From the cell containing the given text, extract its center point as (x, y) coordinate. 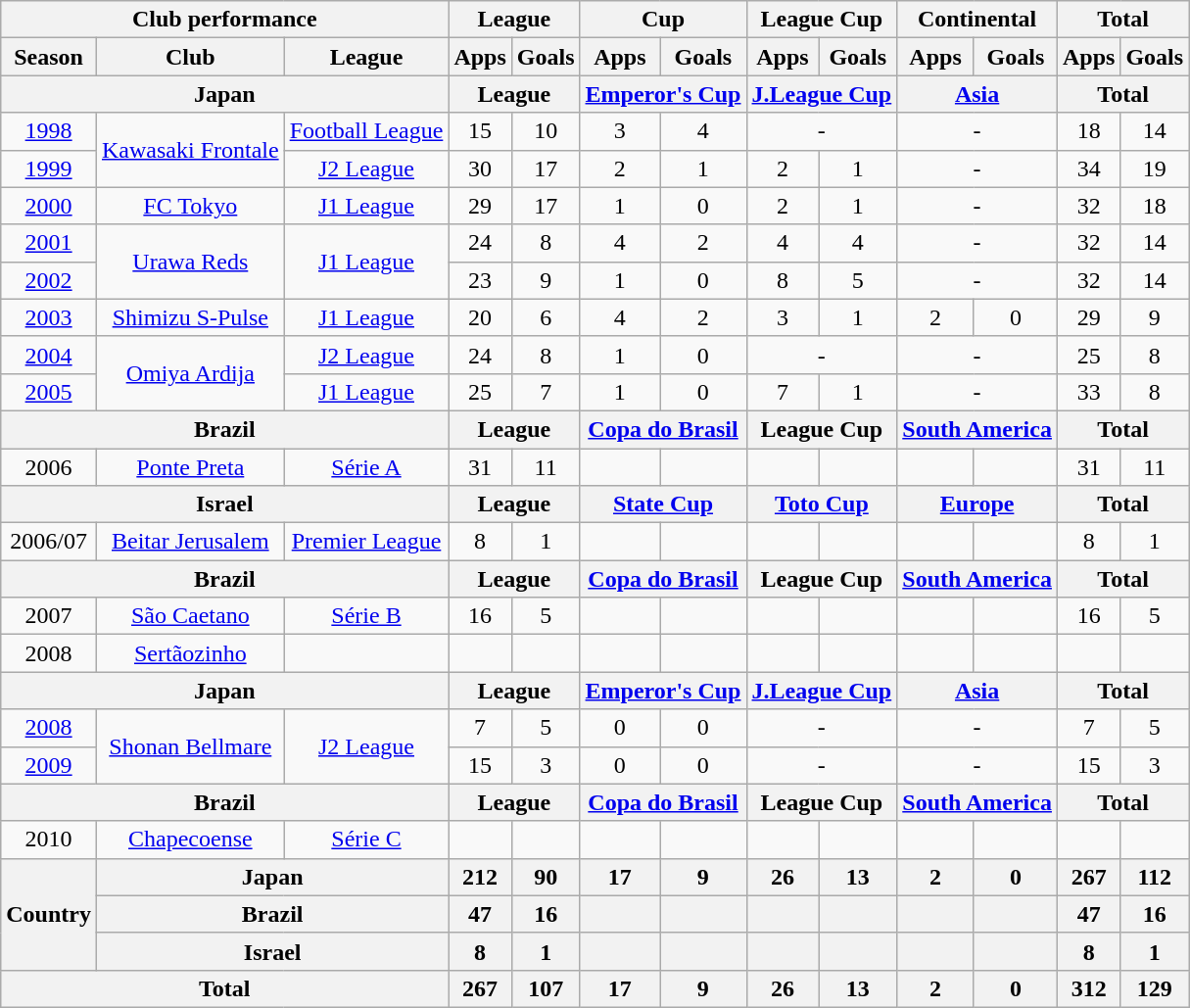
107 (546, 988)
19 (1155, 168)
Série C (366, 840)
Premier League (366, 542)
Season (49, 57)
Shimizu S-Pulse (190, 317)
33 (1088, 392)
2009 (49, 765)
State Cup (663, 504)
Europe (977, 504)
Beitar Jerusalem (190, 542)
312 (1088, 988)
90 (546, 877)
2010 (49, 840)
Country (49, 914)
Ponte Preta (190, 467)
São Caetano (190, 616)
2004 (49, 355)
30 (480, 168)
Cup (663, 20)
2000 (49, 206)
Omiya Ardija (190, 373)
2007 (49, 616)
112 (1155, 877)
2001 (49, 243)
Série A (366, 467)
1999 (49, 168)
10 (546, 131)
2006/07 (49, 542)
Sertãozinho (190, 653)
Urawa Reds (190, 262)
6 (546, 317)
Série B (366, 616)
Club (190, 57)
Shonan Bellmare (190, 746)
Club performance (225, 20)
129 (1155, 988)
FC Tokyo (190, 206)
2002 (49, 280)
Toto Cup (822, 504)
Kawasaki Frontale (190, 150)
23 (480, 280)
212 (480, 877)
Continental (977, 20)
34 (1088, 168)
2005 (49, 392)
Chapecoense (190, 840)
2003 (49, 317)
Football League (366, 131)
1998 (49, 131)
2006 (49, 467)
20 (480, 317)
